Locate the cell with the specified text and output its (X, Y) center coordinate. 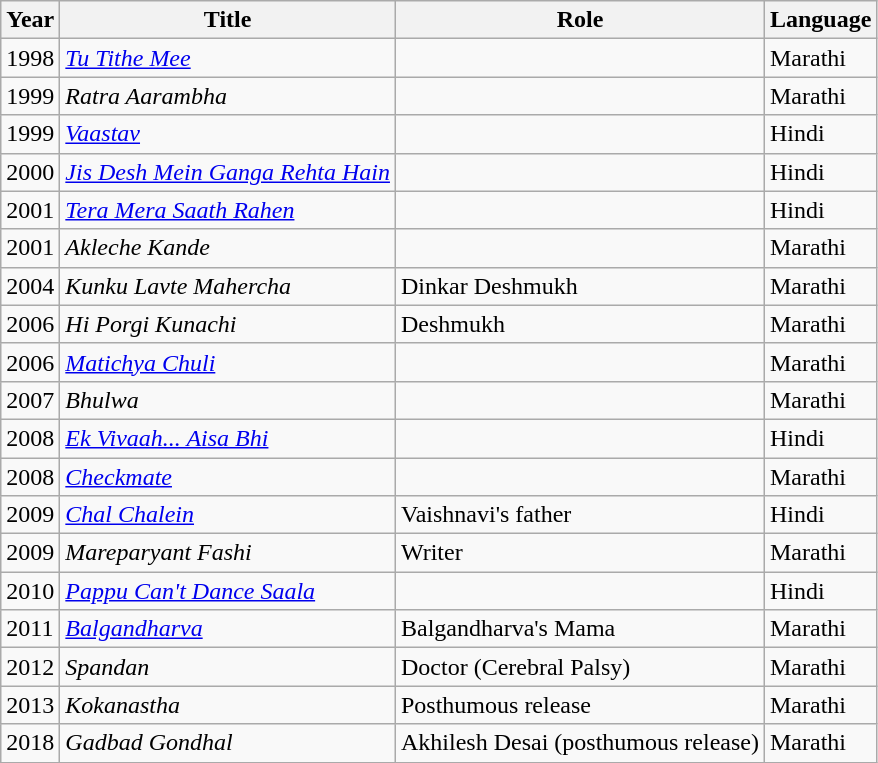
Deshmukh (580, 324)
1998 (30, 58)
Akhilesh Desai (posthumous release) (580, 743)
Chal Chalein (228, 515)
Kunku Lavte Mahercha (228, 286)
2010 (30, 591)
Title (228, 20)
Vaishnavi's father (580, 515)
Role (580, 20)
Akleche Kande (228, 248)
Checkmate (228, 477)
Year (30, 20)
Balgandharva (228, 629)
Mareparyant Fashi (228, 553)
Posthumous release (580, 705)
Dinkar Deshmukh (580, 286)
2004 (30, 286)
Vaastav (228, 134)
Tera Mera Saath Rahen (228, 210)
Language (820, 20)
Jis Desh Mein Ganga Rehta Hain (228, 172)
2012 (30, 667)
Bhulwa (228, 400)
2011 (30, 629)
Pappu Can't Dance Saala (228, 591)
2018 (30, 743)
Doctor (Cerebral Palsy) (580, 667)
2000 (30, 172)
Balgandharva's Mama (580, 629)
Kokanastha (228, 705)
Matichya Chuli (228, 362)
Hi Porgi Kunachi (228, 324)
2007 (30, 400)
Tu Tithe Mee (228, 58)
2013 (30, 705)
Ratra Aarambha (228, 96)
Gadbad Gondhal (228, 743)
Ek Vivaah... Aisa Bhi (228, 438)
Spandan (228, 667)
Writer (580, 553)
